Scan for the cell matching the given text and deliver its (x, y) coordinate at center. 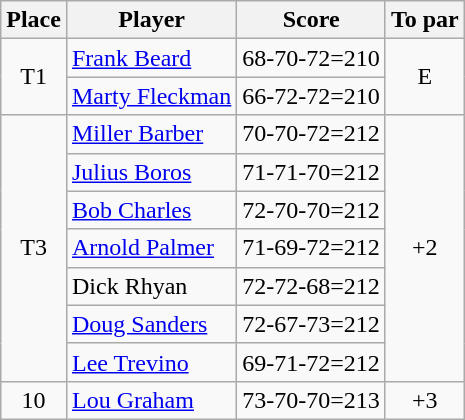
10 (34, 400)
Score (312, 20)
72-67-73=212 (312, 324)
Frank Beard (151, 58)
Dick Rhyan (151, 286)
73-70-70=213 (312, 400)
Julius Boros (151, 172)
69-71-72=212 (312, 362)
Arnold Palmer (151, 248)
+2 (424, 248)
70-70-72=212 (312, 134)
Doug Sanders (151, 324)
66-72-72=210 (312, 96)
71-71-70=212 (312, 172)
Lee Trevino (151, 362)
T3 (34, 248)
Lou Graham (151, 400)
E (424, 77)
72-70-70=212 (312, 210)
+3 (424, 400)
Place (34, 20)
Marty Fleckman (151, 96)
To par (424, 20)
Bob Charles (151, 210)
72-72-68=212 (312, 286)
71-69-72=212 (312, 248)
68-70-72=210 (312, 58)
T1 (34, 77)
Player (151, 20)
Miller Barber (151, 134)
